Output the [X, Y] coordinate of the center of the cell containing the given text.  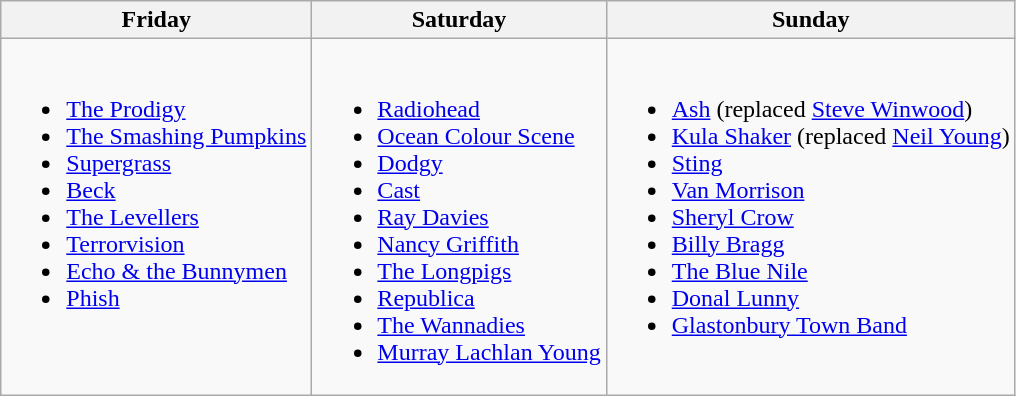
Ash (replaced Steve Winwood)Kula Shaker (replaced Neil Young)StingVan MorrisonSheryl CrowBilly BraggThe Blue NileDonal LunnyGlastonbury Town Band [810, 217]
Friday [156, 20]
The ProdigyThe Smashing PumpkinsSupergrassBeckThe LevellersTerrorvisionEcho & the BunnymenPhish [156, 217]
Saturday [459, 20]
Sunday [810, 20]
RadioheadOcean Colour SceneDodgyCastRay DaviesNancy GriffithThe LongpigsRepublicaThe WannadiesMurray Lachlan Young [459, 217]
